Detect which cell encompasses the target text, then output its (X, Y) center coordinate. 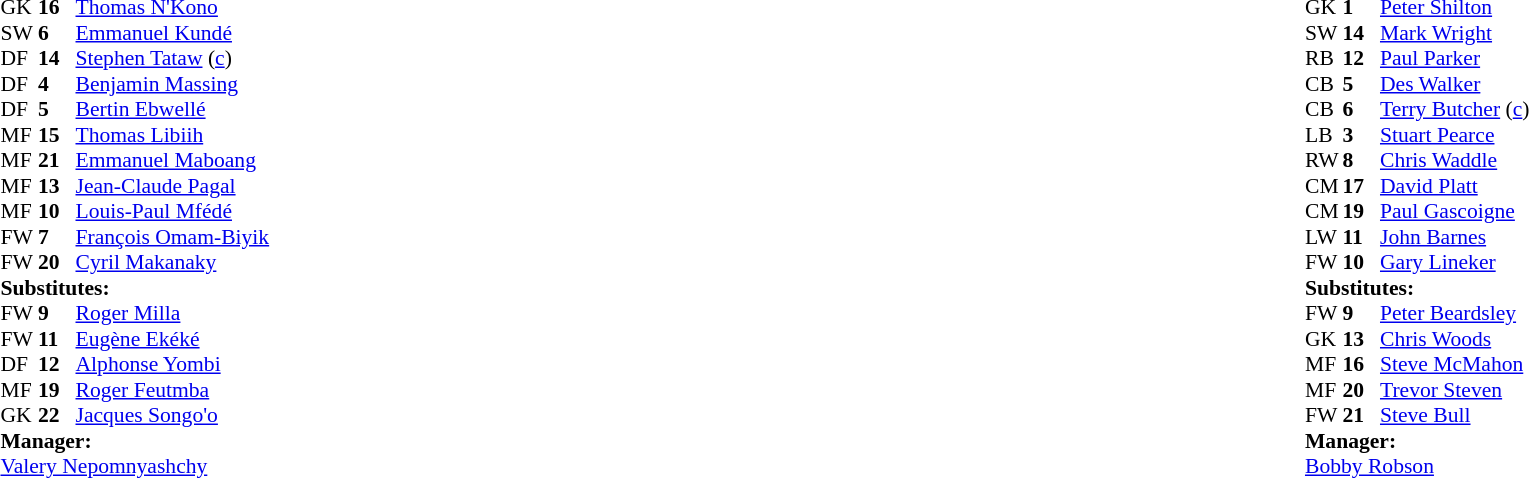
16 (1361, 365)
Bertin Ebwellé (173, 109)
Roger Feutmba (173, 390)
22 (57, 415)
LW (1324, 237)
Emmanuel Maboang (173, 161)
Cyril Makanaky (173, 263)
3 (1361, 135)
Alphonse Yombi (173, 365)
Jean-Claude Pagal (173, 186)
17 (1361, 186)
Stephen Tataw (c) (173, 59)
RW (1324, 161)
RB (1324, 59)
LB (1324, 135)
15 (57, 135)
Manager: (134, 441)
Benjamin Massing (173, 84)
8 (1361, 161)
Eugène Ekéké (173, 339)
François Omam-Biyik (173, 237)
Roger Milla (173, 313)
Louis-Paul Mfédé (173, 211)
Thomas Libiih (173, 135)
Jacques Songo'o (173, 415)
7 (57, 237)
Emmanuel Kundé (173, 33)
4 (57, 84)
Substitutes: (134, 288)
